Return the (x, y) coordinate for the center point of the cell that contains the specified text.  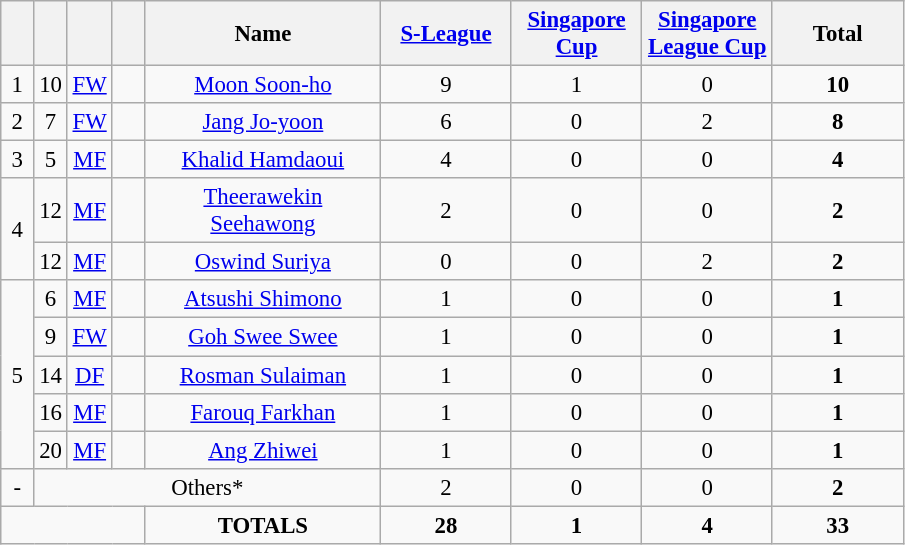
14 (50, 375)
- (18, 487)
Farouq Farkhan (263, 412)
7 (50, 122)
Singapore League Cup (708, 34)
Total (838, 34)
Jang Jo-yoon (263, 122)
TOTALS (263, 525)
DF (90, 375)
Oswind Suriya (263, 262)
Goh Swee Swee (263, 337)
Ang Zhiwei (263, 450)
Khalid Hamdaoui (263, 160)
28 (446, 525)
Name (263, 34)
Others* (208, 487)
Rosman Sulaiman (263, 375)
20 (50, 450)
33 (838, 525)
Moon Soon-ho (263, 85)
3 (18, 160)
S-League (446, 34)
16 (50, 412)
8 (838, 122)
Atsushi Shimono (263, 299)
Singapore Cup (576, 34)
Theerawekin Seehawong (263, 210)
